For the text-containing cell, return its midpoint in [x, y] coordinate format. 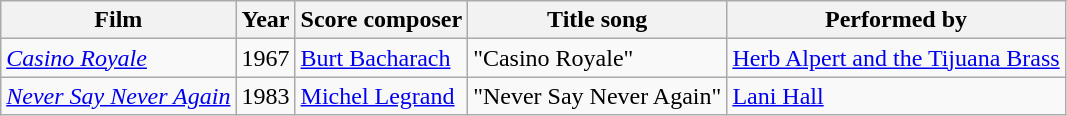
1983 [266, 96]
Score composer [382, 20]
Lani Hall [896, 96]
Casino Royale [118, 58]
Never Say Never Again [118, 96]
1967 [266, 58]
"Never Say Never Again" [598, 96]
"Casino Royale" [598, 58]
Title song [598, 20]
Performed by [896, 20]
Film [118, 20]
Michel Legrand [382, 96]
Burt Bacharach [382, 58]
Year [266, 20]
Herb Alpert and the Tijuana Brass [896, 58]
